Provide the (x, y) coordinate of the cell's center where the given text is located.  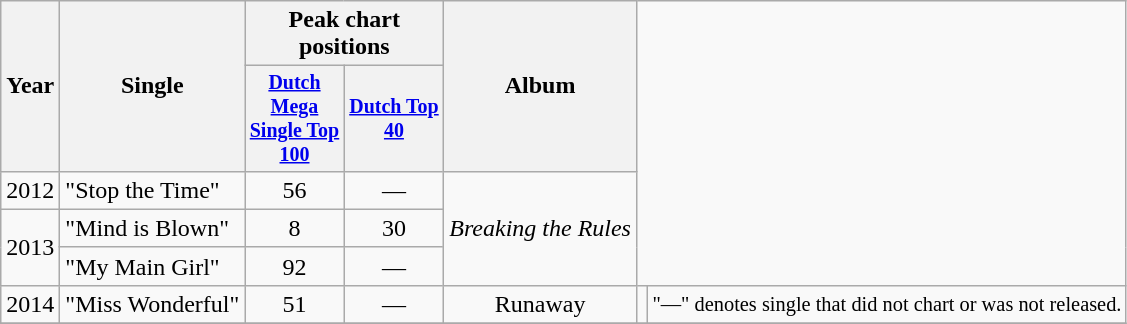
56 (294, 190)
"Mind is Blown" (152, 228)
Dutch Top 40 (394, 118)
Dutch Mega Single Top 100 (294, 118)
2012 (30, 190)
2013 (30, 247)
"My Main Girl" (152, 266)
"Miss Wonderful" (152, 304)
51 (294, 304)
2014 (30, 304)
30 (394, 228)
Peak chart positions (344, 34)
8 (294, 228)
Breaking the Rules (540, 228)
Single (152, 86)
Runaway (540, 304)
"—" denotes single that did not chart or was not released. (888, 304)
92 (294, 266)
Year (30, 86)
Album (540, 86)
"Stop the Time" (152, 190)
